Pinpoint the cell where the given text exists, returning its [X, Y] midpoint coordinate. 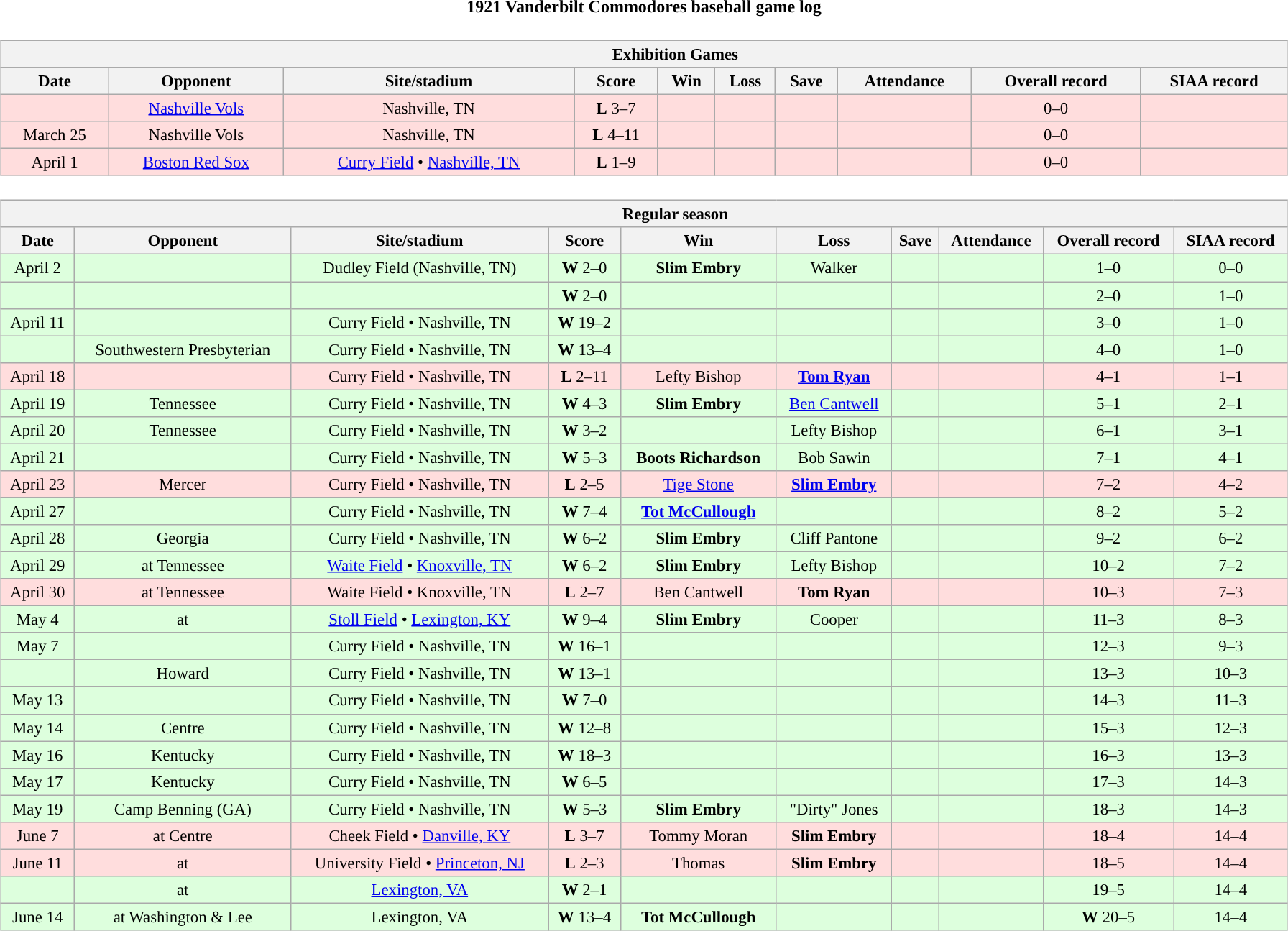
May 13 [37, 700]
Cliff Pantone [834, 538]
April 23 [37, 485]
Dudley Field (Nashville, TN) [420, 268]
Centre [183, 728]
W 19–2 [584, 322]
W 12–8 [584, 728]
L 4–11 [617, 135]
May 14 [37, 728]
Cheek Field • Danville, KY [420, 835]
Tommy Moran [699, 835]
6–1 [1108, 430]
Walker [834, 268]
Camp Benning (GA) [183, 809]
Boston Red Sox [195, 162]
Tige Stone [699, 485]
7–3 [1230, 592]
April 11 [37, 322]
L 2–7 [584, 592]
April 18 [37, 376]
at Washington & Lee [183, 917]
May 4 [37, 620]
W 18–3 [584, 755]
5–1 [1108, 403]
April 2 [37, 268]
Regular season [644, 214]
May 17 [37, 781]
6–2 [1230, 538]
10–2 [1108, 565]
W 7–0 [584, 700]
Cooper [834, 620]
1–1 [1230, 376]
18–3 [1108, 809]
Howard [183, 674]
at Centre [183, 835]
5–2 [1230, 511]
May 16 [37, 755]
W 4–3 [584, 403]
L 2–5 [584, 485]
9–2 [1108, 538]
17–3 [1108, 781]
W 16–1 [584, 646]
3–0 [1108, 322]
16–3 [1108, 755]
March 25 [55, 135]
"Dirty" Jones [834, 809]
W 3–2 [584, 430]
May 7 [37, 646]
Boots Richardson [699, 457]
4–0 [1108, 349]
W 2–1 [584, 890]
4–2 [1230, 485]
2–1 [1230, 403]
W 7–4 [584, 511]
L 1–9 [617, 162]
Stoll Field • Lexington, KY [420, 620]
Southwestern Presbyterian [183, 349]
18–5 [1108, 863]
Georgia [183, 538]
April 20 [37, 430]
April 28 [37, 538]
Thomas [699, 863]
May 19 [37, 809]
W 6–5 [584, 781]
2–0 [1108, 295]
L 2–3 [584, 863]
L 2–11 [584, 376]
April 21 [37, 457]
9–3 [1230, 646]
April 29 [37, 565]
April 19 [37, 403]
8–2 [1108, 511]
15–3 [1108, 728]
3–1 [1230, 430]
April 27 [37, 511]
19–5 [1108, 890]
W 9–4 [584, 620]
18–4 [1108, 835]
W 20–5 [1108, 917]
8–3 [1230, 620]
June 14 [37, 917]
Mercer [183, 485]
April 1 [55, 162]
University Field • Princeton, NJ [420, 863]
W 13–1 [584, 674]
June 7 [37, 835]
April 30 [37, 592]
Exhibition Games [644, 54]
June 11 [37, 863]
Bob Sawin [834, 457]
7–1 [1108, 457]
